Scan for the cell matching the given text and deliver its [X, Y] coordinate at center. 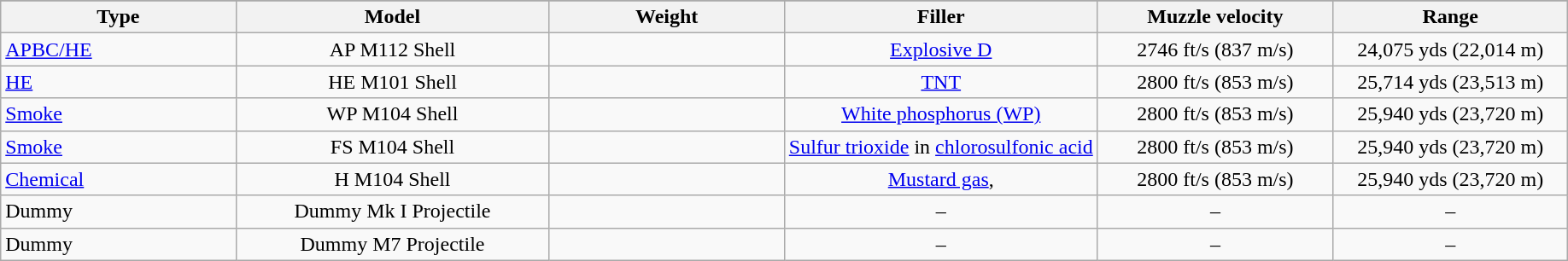
24,075 yds (22,014 m) [1450, 49]
Muzzle velocity [1214, 17]
White phosphorus (WP) [941, 114]
Filler [941, 17]
Range [1450, 17]
Dummy Mk I Projectile [393, 212]
H M104 Shell [393, 179]
WP M104 Shell [393, 114]
Mustard gas, [941, 179]
AP M112 Shell [393, 49]
Dummy M7 Projectile [393, 244]
Sulfur trioxide in chlorosulfonic acid [941, 147]
Type [118, 17]
HE M101 Shell [393, 82]
Model [393, 17]
Weight [666, 17]
FS M104 Shell [393, 147]
Explosive D [941, 49]
2746 ft/s (837 m/s) [1214, 49]
TNT [941, 82]
APBC/HE [118, 49]
HE [118, 82]
Chemical [118, 179]
25,714 yds (23,513 m) [1450, 82]
